Find where the given text appears and provide that cell's center as (x, y) coordinate. 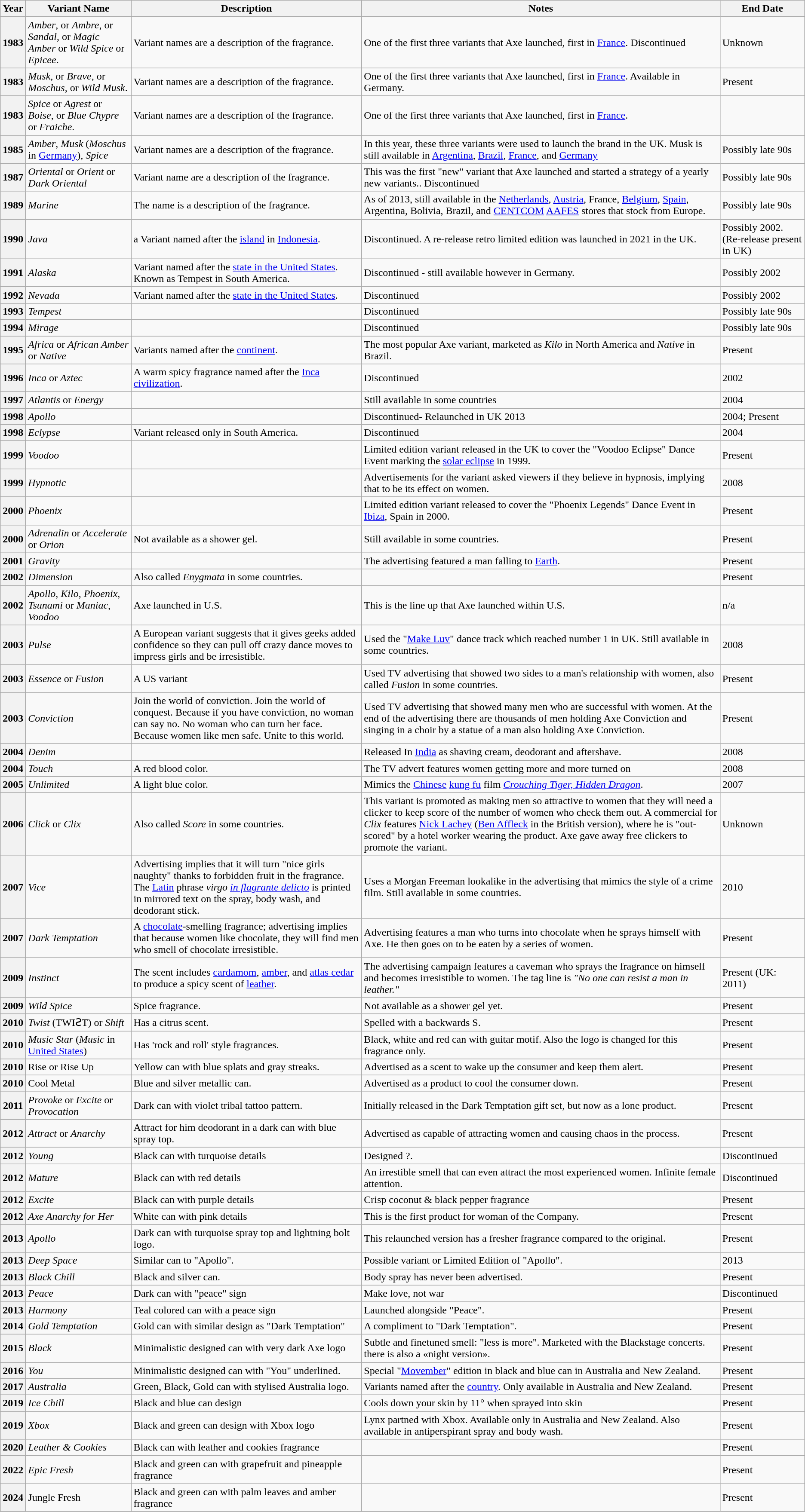
Pulse (78, 645)
Variants named after the country. Only available in Australia and New Zealand. (541, 1387)
1995 (13, 350)
Epic Fresh (78, 1470)
Marine (78, 205)
Gravity (78, 561)
Voodoo (78, 455)
Advertisements for the variant asked viewers if they believe in hypnosis, implying that to be its effect on women. (541, 483)
Used the "Make Luv" dance track which reached number 1 in UK. Still available in some countries. (541, 645)
Advertising features a man who turns into chocolate when he sprays himself with Axe. He then goes on to be eaten by a series of women. (541, 938)
Gold Temptation (78, 1326)
Green, Black, Gold can with stylised Australia logo. (246, 1387)
Java (78, 239)
This relaunched version has a fresher fragrance compared to the original. (541, 1239)
Axe launched in U.S. (246, 605)
Peace (78, 1293)
Teal colored can with a peace sign (246, 1310)
Adrenalin or Accelerate or Orion (78, 539)
Discontinued - still available however in Germany. (541, 272)
Notes (541, 9)
Dark can with "peace" sign (246, 1293)
Minimalistic designed can with very dark Axe logo (246, 1348)
Dimension (78, 577)
Variant name are a description of the fragrance. (246, 177)
Jungle Fresh (78, 1497)
Variant named after the state in the United States. (246, 295)
Rise or Rise Up (78, 1067)
Mature (78, 1178)
Has 'rock and roll' style fragrances. (246, 1044)
Wild Spice (78, 1006)
Musk, or Brave, or Moschus, or Wild Musk. (78, 82)
Dark can with violet tribal tattoo pattern. (246, 1105)
Crisp coconut & black pepper fragrance (541, 1200)
Xbox (78, 1425)
Cools down your skin by 11° when sprayed into skin (541, 1403)
Advertised as a scent to wake up the consumer and keep them alert. (541, 1067)
The TV advert features women getting more and more turned on (541, 768)
2011 (13, 1105)
Not available as a shower gel. (246, 539)
1996 (13, 378)
Black can with purple details (246, 1200)
Possible variant or Limited Edition of "Apollo". (541, 1261)
Blue and silver metallic can. (246, 1083)
Black and blue can design (246, 1403)
The name is a description of the fragrance. (246, 205)
Amber, or Ambre, or Sandal, or Magic Amber or Wild Spice or Epicee. (78, 42)
Alaska (78, 272)
Oriental or Orient or Dark Oriental (78, 177)
Denim (78, 752)
Inca or Aztec (78, 378)
An irrestible smell that can even attract the most experienced women. Infinite female attention. (541, 1178)
Ice Chill (78, 1403)
Discontinued- Relaunched in UK 2013 (541, 416)
A warm spicy fragrance named after the Inca civilization. (246, 378)
Unlimited (78, 785)
Gold can with similar design as "Dark Temptation" (246, 1326)
Black and green can with grapefruit and pineapple fragrance (246, 1470)
Limited edition variant released in the UK to cover the "Voodoo Eclipse" Dance Event marking the solar eclipse in 1999. (541, 455)
One of the first three variants that Axe launched, first in France. (541, 116)
Advertised as a product to cool the consumer down. (541, 1083)
Black Chill (78, 1277)
Also called Enygmata in some countries. (246, 577)
Excite (78, 1200)
Still available in some countries. (541, 539)
Advertised as capable of attracting women and causing chaos in the process. (541, 1134)
2004; Present (762, 416)
2014 (13, 1326)
Leather & Cookies (78, 1448)
Possibly 2002. (Re-release present in UK) (762, 239)
Eclypse (78, 433)
Variant Name (78, 9)
End Date (762, 9)
Black can with red details (246, 1178)
Minimalistic designed can with "You" underlined. (246, 1371)
Amber, Musk (Moschus in Germany), Spice (78, 150)
This was the first "new" variant that Axe launched and started a strategy of a yearly new variants.. Discontinued (541, 177)
Year (13, 9)
1997 (13, 400)
2001 (13, 561)
Also called Score in some countries. (246, 824)
A red blood color. (246, 768)
Lynx partned with Xbox. Available only in Australia and New Zealand. Also available in antiperspirant spray and body wash. (541, 1425)
The scent includes cardamom, amber, and atlas cedar to produce a spicy scent of leather. (246, 978)
Axe Anarchy for Her (78, 1216)
Variant released only in South America. (246, 433)
Still available in some countries (541, 400)
Young (78, 1156)
One of the first three variants that Axe launched, first in France. Discontinued (541, 42)
Twist (TWIƧT) or Shift (78, 1022)
2016 (13, 1371)
Apollo, Kilo, Phoenix, Tsunami or Maniac, Voodoo (78, 605)
2006 (13, 824)
Black can with turquoise details (246, 1156)
Initially released in the Dark Temptation gift set, but now as a lone product. (541, 1105)
Attract for him deodorant in a dark can with blue spray top. (246, 1134)
Black, white and red can with guitar motif. Also the logo is changed for this fragrance only. (541, 1044)
The advertising featured a man falling to Earth. (541, 561)
Tempest (78, 311)
Black and green can with palm leaves and amber fragrance (246, 1497)
Spelled with a backwards S. (541, 1022)
Touch (78, 768)
Make love, not war (541, 1293)
A light blue color. (246, 785)
Australia (78, 1387)
Launched alongside "Peace". (541, 1310)
Variants named after the continent. (246, 350)
1987 (13, 177)
1990 (13, 239)
Cool Metal (78, 1083)
This is the first product for woman of the Company. (541, 1216)
Deep Space (78, 1261)
Subtle and finetuned smell: "less is more". Marketed with the Blackstage concerts.there is also a «night version». (541, 1348)
Used TV advertising that showed two sides to a man's relationship with women, also called Fusion in some countries. (541, 678)
1994 (13, 327)
1985 (13, 150)
Yellow can with blue splats and gray streaks. (246, 1067)
A US variant (246, 678)
A compliment to "Dark Temptation". (541, 1326)
Click or Clix (78, 824)
Released In India as shaving cream, deodorant and aftershave. (541, 752)
Spice fragrance. (246, 1006)
Special "Movember" edition in black and blue can in Australia and New Zealand. (541, 1371)
Variant named after the state in the United States. Known as Tempest in South America. (246, 272)
Vice (78, 887)
Black can with leather and cookies fragrance (246, 1448)
2005 (13, 785)
Phoenix (78, 511)
Provoke or Excite or Provocation (78, 1105)
2024 (13, 1497)
Black and green can design with Xbox logo (246, 1425)
Harmony (78, 1310)
1993 (13, 311)
2022 (13, 1470)
Limited edition variant released to cover the "Phoenix Legends" Dance Event in Ibiza, Spain in 2000. (541, 511)
This is the line up that Axe launched within U.S. (541, 605)
Dark Temptation (78, 938)
In this year, these three variants were used to launch the brand in the UK. Musk is still available in Argentina, Brazil, France, and Germany (541, 150)
A European variant suggests that it gives geeks added confidence so they can pull off crazy dance moves to impress girls and be irresistible. (246, 645)
Discontinued. A re-release retro limited edition was launched in 2021 in the UK. (541, 239)
2017 (13, 1387)
Hypnotic (78, 483)
Attract or Anarchy (78, 1134)
2020 (13, 1448)
1991 (13, 272)
Similar can to "Apollo". (246, 1261)
Instinct (78, 978)
The most popular Axe variant, marketed as Kilo in North America and Native in Brazil. (541, 350)
Music Star (Music in United States) (78, 1044)
Dark can with turquoise spray top and lightning bolt logo. (246, 1239)
1989 (13, 205)
Black and silver can. (246, 1277)
Present (UK: 2011) (762, 978)
Uses a Morgan Freeman lookalike in the advertising that mimics the style of a crime film. Still available in some countries. (541, 887)
Body spray has never been advertised. (541, 1277)
Description (246, 9)
A chocolate-smelling fragrance; advertising implies that because women like chocolate, they will find men who smell of chocolate irresistible. (246, 938)
Atlantis or Energy (78, 400)
Africa or African Amber or Native (78, 350)
Designed ?. (541, 1156)
Not available as a shower gel yet. (541, 1006)
Has a citrus scent. (246, 1022)
One of the first three variants that Axe launched, first in France. Available in Germany. (541, 82)
White can with pink details (246, 1216)
Mirage (78, 327)
2015 (13, 1348)
Black (78, 1348)
Nevada (78, 295)
1992 (13, 295)
Mimics the Chinese kung fu film Crouching Tiger, Hidden Dragon. (541, 785)
n/a (762, 605)
Essence or Fusion (78, 678)
Spice or Agrest or Boise, or Blue Chypre or Fraiche. (78, 116)
a Variant named after the island in Indonesia. (246, 239)
Conviction (78, 718)
You (78, 1371)
